Return the [X, Y] coordinate for the center point of the cell that contains the specified text.  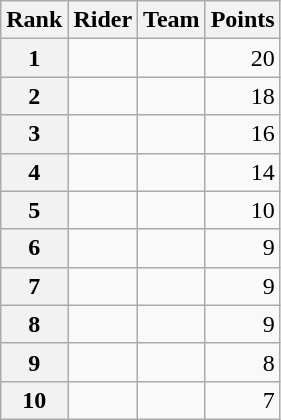
14 [242, 172]
1 [34, 58]
Rank [34, 20]
16 [242, 134]
18 [242, 96]
Rider [103, 20]
Team [172, 20]
6 [34, 248]
20 [242, 58]
Points [242, 20]
3 [34, 134]
4 [34, 172]
2 [34, 96]
5 [34, 210]
